Find where the given text appears and provide that cell's center as [X, Y] coordinate. 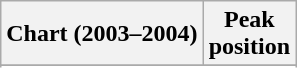
Chart (2003–2004) [102, 34]
Peakposition [249, 34]
